Locate the cell with the specified text and output its [x, y] center coordinate. 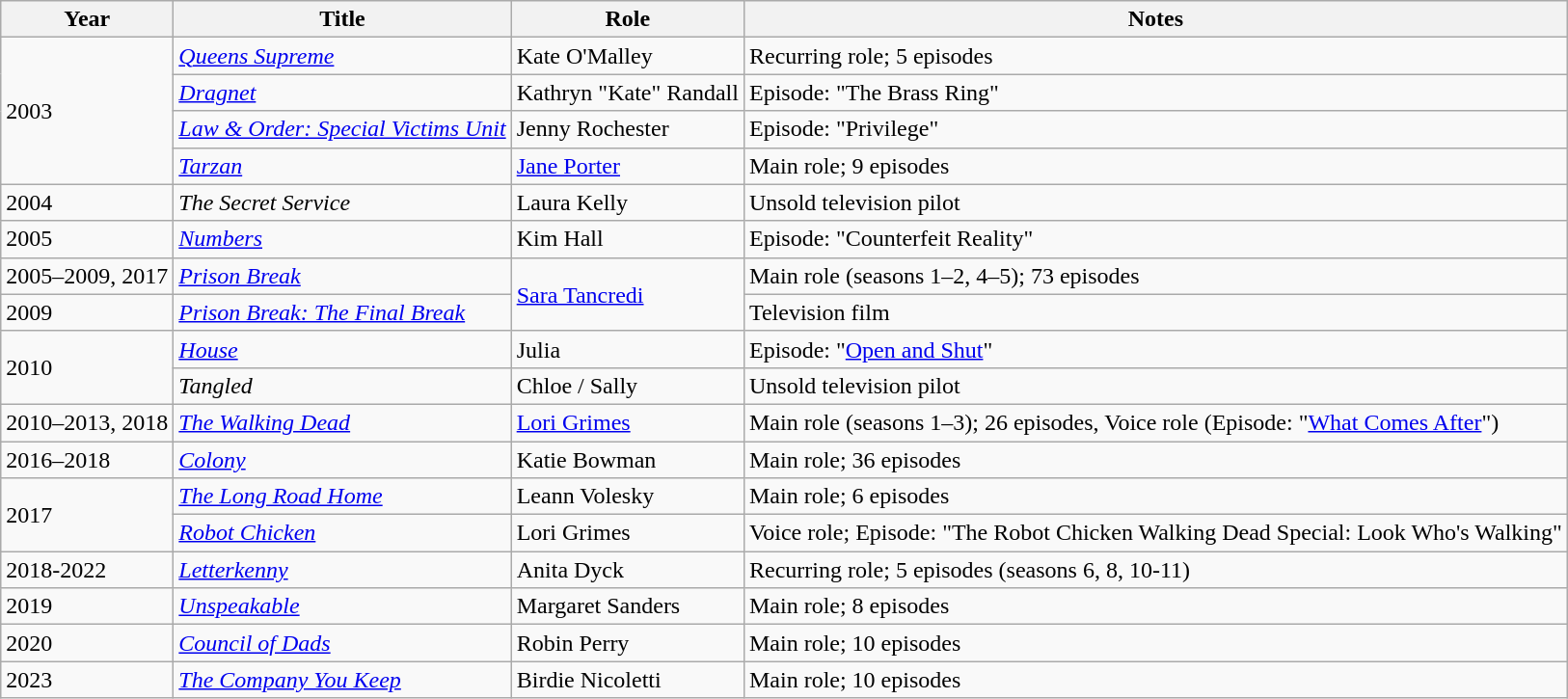
The Walking Dead [342, 422]
Sara Tancredi [627, 294]
Main role (seasons 1–2, 4–5); 73 episodes [1155, 276]
The Long Road Home [342, 497]
Main role; 9 episodes [1155, 166]
Tarzan [342, 166]
2005–2009, 2017 [87, 276]
Episode: "Open and Shut" [1155, 349]
Main role; 36 episodes [1155, 460]
Letterkenny [342, 570]
Robin Perry [627, 643]
Birdie Nicoletti [627, 680]
Main role; 8 episodes [1155, 606]
2004 [87, 202]
House [342, 349]
Episode: "The Brass Ring" [1155, 93]
Council of Dads [342, 643]
Kathryn "Kate" Randall [627, 93]
2010–2013, 2018 [87, 422]
Voice role; Episode: "The Robot Chicken Walking Dead Special: Look Who's Walking" [1155, 533]
2010 [87, 367]
2017 [87, 515]
2019 [87, 606]
Tangled [342, 386]
2018-2022 [87, 570]
2016–2018 [87, 460]
Jenny Rochester [627, 129]
Main role (seasons 1–3); 26 episodes, Voice role (Episode: "What Comes After") [1155, 422]
Prison Break [342, 276]
Katie Bowman [627, 460]
Margaret Sanders [627, 606]
Anita Dyck [627, 570]
2023 [87, 680]
Role [627, 19]
Episode: "Counterfeit Reality" [1155, 239]
2009 [87, 312]
Notes [1155, 19]
Numbers [342, 239]
Year [87, 19]
Title [342, 19]
Robot Chicken [342, 533]
Laura Kelly [627, 202]
Queens Supreme [342, 56]
Kim Hall [627, 239]
Law & Order: Special Victims Unit [342, 129]
Jane Porter [627, 166]
Chloe / Sally [627, 386]
The Secret Service [342, 202]
Television film [1155, 312]
Julia [627, 349]
Recurring role; 5 episodes (seasons 6, 8, 10-11) [1155, 570]
2005 [87, 239]
Unspeakable [342, 606]
2020 [87, 643]
The Company You Keep [342, 680]
Kate O'Malley [627, 56]
Episode: "Privilege" [1155, 129]
Recurring role; 5 episodes [1155, 56]
Main role; 6 episodes [1155, 497]
2003 [87, 111]
Dragnet [342, 93]
Colony [342, 460]
Prison Break: The Final Break [342, 312]
Leann Volesky [627, 497]
